Extract the (X, Y) coordinate from the center of the cell holding the provided text.  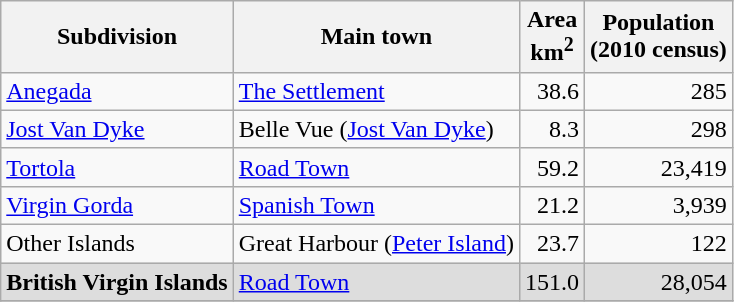
Other Islands (117, 244)
Great Harbour (Peter Island) (376, 244)
21.2 (552, 205)
285 (659, 91)
Subdivision (117, 37)
3,939 (659, 205)
Spanish Town (376, 205)
298 (659, 129)
28,054 (659, 282)
23.7 (552, 244)
Virgin Gorda (117, 205)
Main town (376, 37)
8.3 (552, 129)
151.0 (552, 282)
59.2 (552, 167)
Belle Vue (Jost Van Dyke) (376, 129)
23,419 (659, 167)
Areakm2 (552, 37)
Jost Van Dyke (117, 129)
British Virgin Islands (117, 282)
122 (659, 244)
38.6 (552, 91)
Population(2010 census) (659, 37)
Anegada (117, 91)
The Settlement (376, 91)
Tortola (117, 167)
